Search for the cell housing the specified text and yield its (X, Y) center coordinate. 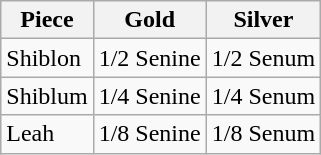
1/8 Senum (263, 134)
1/2 Senum (263, 58)
Piece (47, 20)
1/8 Senine (150, 134)
Gold (150, 20)
1/4 Senum (263, 96)
Shiblon (47, 58)
Shiblum (47, 96)
Silver (263, 20)
Leah (47, 134)
1/2 Senine (150, 58)
1/4 Senine (150, 96)
